Extract the [X, Y] coordinate from the center of the cell holding the provided text.  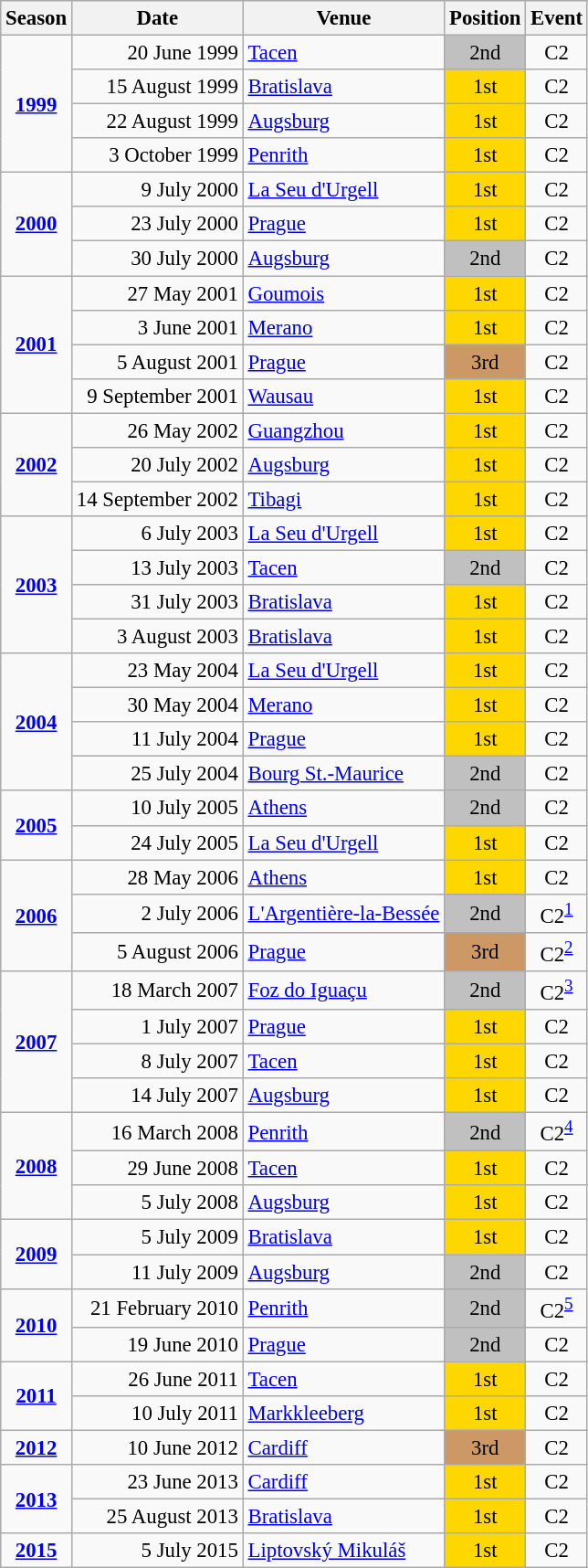
2011 [37, 1396]
18 March 2007 [157, 991]
Position [486, 18]
28 May 2006 [157, 877]
13 July 2003 [157, 567]
2013 [37, 1499]
Liptovský Mikuláš [343, 1551]
2008 [37, 1166]
2001 [37, 344]
25 July 2004 [157, 774]
19 June 2010 [157, 1344]
21 February 2010 [157, 1308]
5 August 2001 [157, 362]
2006 [37, 916]
23 May 2004 [157, 671]
Bourg St.-Maurice [343, 774]
3 June 2001 [157, 327]
24 July 2005 [157, 842]
2015 [37, 1551]
Date [157, 18]
25 August 2013 [157, 1516]
Venue [343, 18]
Guangzhou [343, 430]
Event [557, 18]
Wausau [343, 396]
C24 [557, 1132]
2000 [37, 225]
27 May 2001 [157, 293]
11 July 2009 [157, 1272]
10 June 2012 [157, 1447]
Markkleeberg [343, 1414]
3 August 2003 [157, 637]
C22 [557, 952]
11 July 2004 [157, 739]
2007 [37, 1042]
16 March 2008 [157, 1132]
C23 [557, 991]
22 August 1999 [157, 122]
5 August 2006 [157, 952]
29 June 2008 [157, 1169]
2012 [37, 1447]
6 July 2003 [157, 534]
10 July 2011 [157, 1414]
20 July 2002 [157, 465]
5 July 2015 [157, 1551]
Goumois [343, 293]
5 July 2009 [157, 1237]
3 October 1999 [157, 155]
Foz do Iguaçu [343, 991]
30 May 2004 [157, 705]
2010 [37, 1325]
C21 [557, 913]
10 July 2005 [157, 809]
2002 [37, 464]
15 August 1999 [157, 87]
8 July 2007 [157, 1062]
2004 [37, 722]
9 September 2001 [157, 396]
26 June 2011 [157, 1379]
26 May 2002 [157, 430]
14 July 2007 [157, 1096]
Tibagi [343, 499]
30 July 2000 [157, 259]
9 July 2000 [157, 190]
2005 [37, 826]
C25 [557, 1308]
23 July 2000 [157, 224]
2003 [37, 585]
14 September 2002 [157, 499]
20 June 1999 [157, 53]
1 July 2007 [157, 1027]
23 June 2013 [157, 1482]
1999 [37, 104]
Season [37, 18]
L'Argentière-la-Bessée [343, 913]
5 July 2008 [157, 1203]
31 July 2003 [157, 602]
2 July 2006 [157, 913]
2009 [37, 1254]
